Provide the [x, y] coordinate of the cell's center where the given text is located.  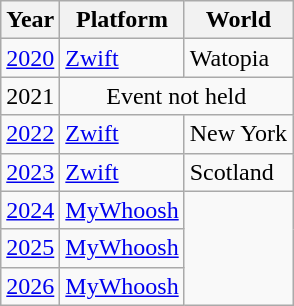
2022 [30, 134]
World [238, 20]
2024 [30, 210]
2021 [30, 96]
2025 [30, 248]
New York [238, 134]
Year [30, 20]
2023 [30, 172]
Scotland [238, 172]
2026 [30, 286]
Event not held [176, 96]
2020 [30, 58]
Watopia [238, 58]
Platform [122, 20]
